Scan for the cell matching the given text and deliver its (x, y) coordinate at center. 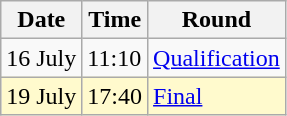
17:40 (115, 96)
19 July (42, 96)
Round (217, 20)
11:10 (115, 58)
Qualification (217, 58)
16 July (42, 58)
Time (115, 20)
Final (217, 96)
Date (42, 20)
